Determine the [X, Y] coordinate at the center of the cell enclosing the given text.  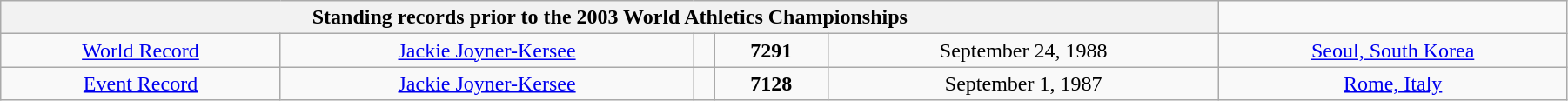
Standing records prior to the 2003 World Athletics Championships [610, 17]
September 1, 1987 [1023, 84]
7291 [771, 50]
Rome, Italy [1393, 84]
World Record [141, 50]
Event Record [141, 84]
7128 [771, 84]
September 24, 1988 [1023, 50]
Seoul, South Korea [1393, 50]
